Capture the cell that displays the provided text and extract its (X, Y) central coordinate. 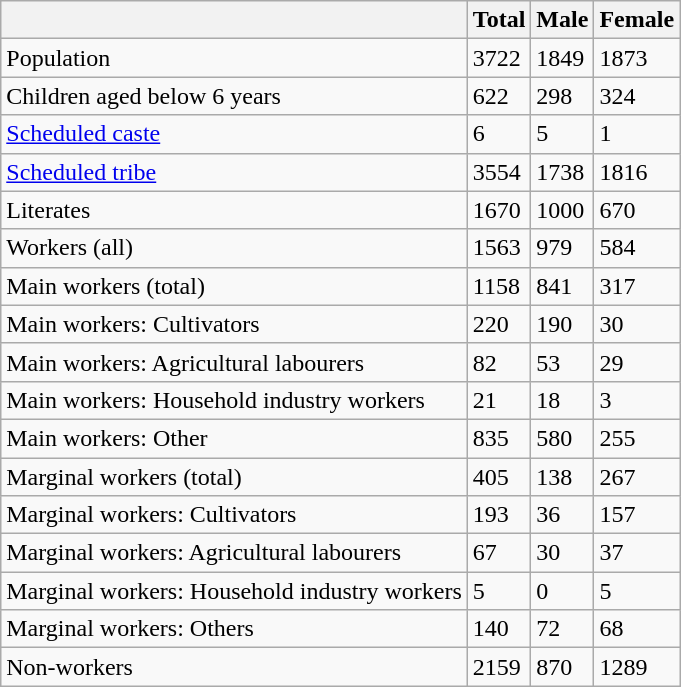
Marginal workers: Household industry workers (234, 591)
37 (637, 553)
67 (499, 553)
Main workers: Household industry workers (234, 400)
870 (562, 667)
21 (499, 400)
2159 (499, 667)
622 (499, 96)
157 (637, 515)
405 (499, 477)
Marginal workers: Others (234, 629)
140 (499, 629)
1873 (637, 58)
138 (562, 477)
317 (637, 286)
Population (234, 58)
18 (562, 400)
298 (562, 96)
29 (637, 362)
Marginal workers (total) (234, 477)
82 (499, 362)
1738 (562, 172)
1670 (499, 210)
Children aged below 6 years (234, 96)
3554 (499, 172)
3 (637, 400)
220 (499, 324)
Scheduled tribe (234, 172)
6 (499, 134)
190 (562, 324)
324 (637, 96)
Female (637, 20)
Marginal workers: Agricultural labourers (234, 553)
Main workers: Agricultural labourers (234, 362)
72 (562, 629)
1158 (499, 286)
Male (562, 20)
36 (562, 515)
1563 (499, 248)
Marginal workers: Cultivators (234, 515)
Main workers (total) (234, 286)
Main workers: Cultivators (234, 324)
3722 (499, 58)
1816 (637, 172)
580 (562, 438)
670 (637, 210)
1 (637, 134)
Scheduled caste (234, 134)
Literates (234, 210)
Non-workers (234, 667)
255 (637, 438)
584 (637, 248)
193 (499, 515)
1000 (562, 210)
Total (499, 20)
267 (637, 477)
Main workers: Other (234, 438)
979 (562, 248)
1849 (562, 58)
841 (562, 286)
835 (499, 438)
68 (637, 629)
0 (562, 591)
1289 (637, 667)
Workers (all) (234, 248)
53 (562, 362)
